Provide the [x, y] coordinate of the cell's center where the given text is located.  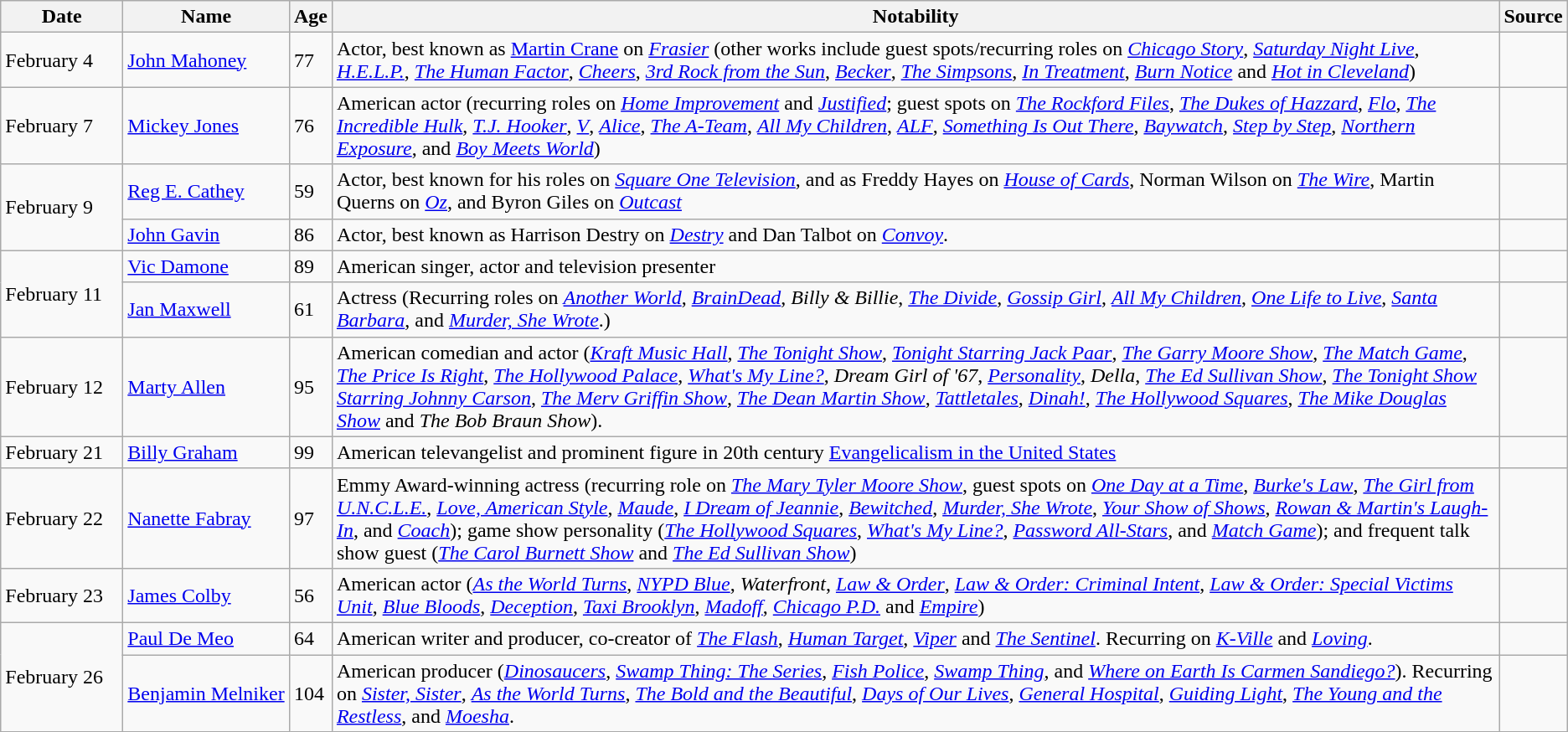
56 [310, 595]
February 4 [62, 60]
February 26 [62, 677]
97 [310, 518]
February 23 [62, 595]
February 7 [62, 126]
64 [310, 638]
Paul De Meo [206, 638]
77 [310, 60]
Benjamin Melniker [206, 693]
Date [62, 17]
John Gavin [206, 235]
86 [310, 235]
February 22 [62, 518]
American writer and producer, co-creator of The Flash, Human Target, Viper and The Sentinel. Recurring on K-Ville and Loving. [916, 638]
February 12 [62, 387]
76 [310, 126]
February 11 [62, 293]
Marty Allen [206, 387]
Age [310, 17]
95 [310, 387]
Name [206, 17]
John Mahoney [206, 60]
61 [310, 310]
99 [310, 452]
59 [310, 191]
American televangelist and prominent figure in 20th century Evangelicalism in the United States [916, 452]
Jan Maxwell [206, 310]
89 [310, 266]
Reg E. Cathey [206, 191]
Mickey Jones [206, 126]
Source [1533, 17]
Notability [916, 17]
104 [310, 693]
Billy Graham [206, 452]
Nanette Fabray [206, 518]
James Colby [206, 595]
February 9 [62, 208]
February 21 [62, 452]
Actor, best known as Harrison Destry on Destry and Dan Talbot on Convoy. [916, 235]
Vic Damone [206, 266]
American singer, actor and television presenter [916, 266]
